Extract the [x, y] coordinate from the center of the cell holding the provided text.  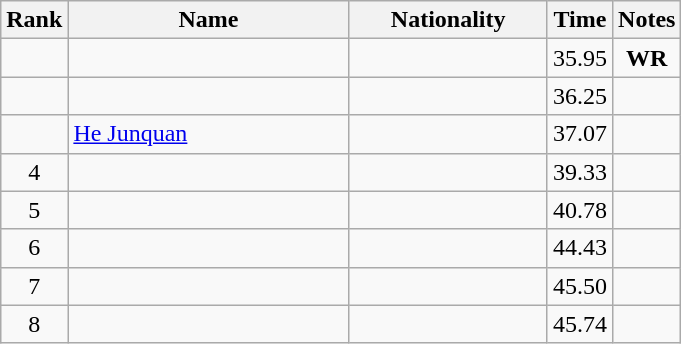
36.25 [580, 96]
7 [34, 286]
WR [647, 58]
5 [34, 210]
37.07 [580, 134]
45.50 [580, 286]
6 [34, 248]
40.78 [580, 210]
Notes [647, 20]
Rank [34, 20]
Time [580, 20]
Nationality [448, 20]
Name [208, 20]
4 [34, 172]
8 [34, 324]
39.33 [580, 172]
44.43 [580, 248]
He Junquan [208, 134]
45.74 [580, 324]
35.95 [580, 58]
